Search for the cell housing the specified text and yield its [X, Y] center coordinate. 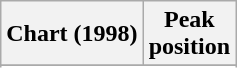
Peakposition [189, 34]
Chart (1998) [72, 34]
